Scan for the cell matching the given text and deliver its (x, y) coordinate at center. 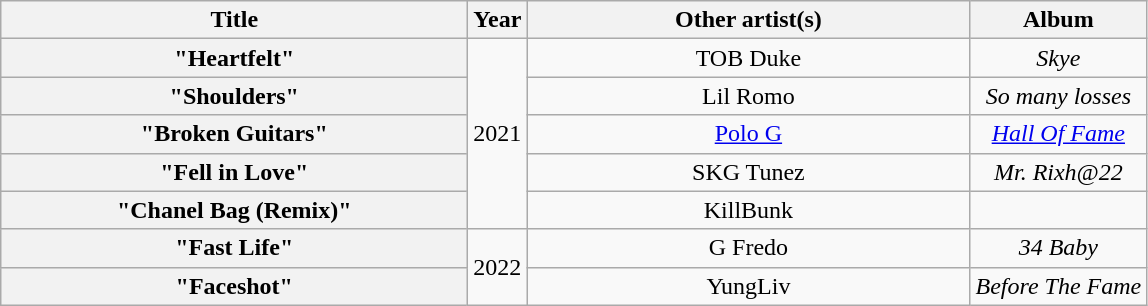
Year (498, 20)
KillBunk (748, 210)
Mr. Rixh@22 (1058, 172)
"Faceshot" (234, 286)
2021 (498, 134)
SKG Tunez (748, 172)
Album (1058, 20)
Hall Of Fame (1058, 134)
34 Baby (1058, 248)
Title (234, 20)
"Shoulders" (234, 96)
So many losses (1058, 96)
Other artist(s) (748, 20)
"Fast Life" (234, 248)
TOB Duke (748, 58)
G Fredo (748, 248)
"Chanel Bag (Remix)" (234, 210)
"Broken Guitars" (234, 134)
YungLiv (748, 286)
Before The Fame (1058, 286)
2022 (498, 267)
Skye (1058, 58)
Lil Romo (748, 96)
Polo G (748, 134)
"Heartfelt" (234, 58)
"Fell in Love" (234, 172)
